Capture the cell that displays the provided text and extract its (X, Y) central coordinate. 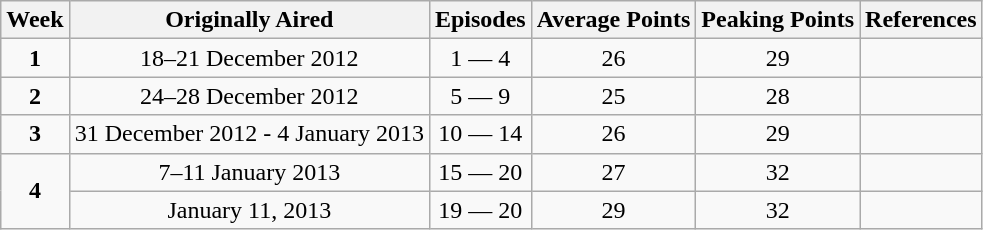
10 — 14 (480, 134)
3 (35, 134)
19 — 20 (480, 210)
31 December 2012 - 4 January 2013 (249, 134)
1 (35, 58)
15 — 20 (480, 172)
Originally Aired (249, 20)
References (922, 20)
24–28 December 2012 (249, 96)
Peaking Points (778, 20)
5 — 9 (480, 96)
4 (35, 191)
Average Points (614, 20)
27 (614, 172)
Week (35, 20)
25 (614, 96)
2 (35, 96)
Episodes (480, 20)
28 (778, 96)
18–21 December 2012 (249, 58)
7–11 January 2013 (249, 172)
January 11, 2013 (249, 210)
1 — 4 (480, 58)
